Pinpoint the cell where the given text exists, returning its (X, Y) midpoint coordinate. 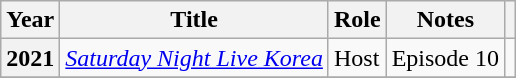
Episode 10 (445, 58)
Title (194, 20)
Host (357, 58)
Year (30, 20)
Saturday Night Live Korea (194, 58)
2021 (30, 58)
Role (357, 20)
Notes (445, 20)
